Output the (X, Y) coordinate of the center of the cell containing the given text.  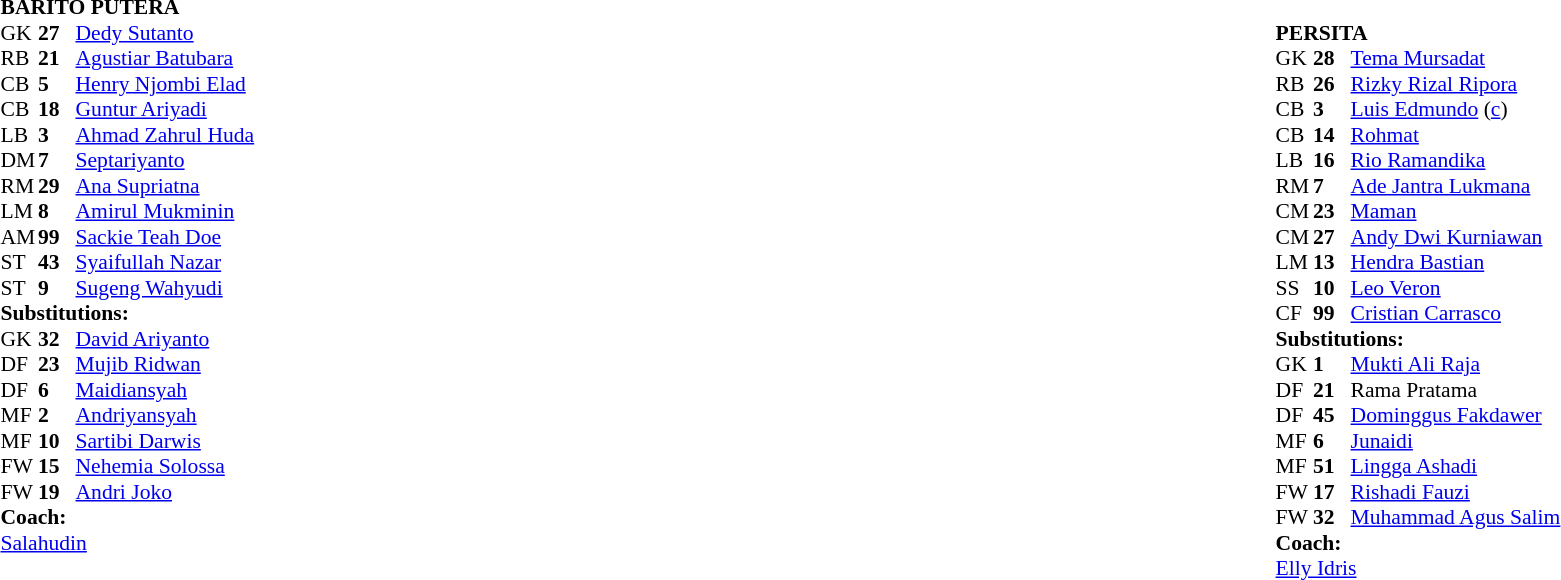
45 (1332, 415)
Andy Dwi Kurniawan (1456, 237)
28 (1332, 59)
Luis Edmundo (c) (1456, 109)
18 (57, 109)
CF (1295, 313)
43 (57, 263)
Henry Njombi Elad (166, 84)
Sugeng Wahyudi (166, 288)
8 (57, 211)
Dedy Sutanto (166, 33)
Rishadi Fauzi (1456, 492)
Andriyansyah (166, 415)
Andri Joko (166, 492)
SS (1295, 288)
Guntur Ariyadi (166, 109)
Junaidi (1456, 441)
5 (57, 84)
Salahudin (127, 543)
Rohmat (1456, 135)
Hendra Bastian (1456, 263)
Rio Ramandika (1456, 161)
Rizky Rizal Ripora (1456, 84)
Amirul Mukminin (166, 211)
2 (57, 415)
29 (57, 186)
Syaifullah Nazar (166, 263)
Maman (1456, 211)
9 (57, 288)
14 (1332, 135)
Nehemia Solossa (166, 467)
Rama Pratama (1456, 390)
1 (1332, 365)
19 (57, 492)
Septariyanto (166, 161)
Muhammad Agus Salim (1456, 517)
Maidiansyah (166, 390)
Agustiar Batubara (166, 59)
DM (19, 161)
Ana Supriatna (166, 186)
David Ariyanto (166, 339)
Lingga Ashadi (1456, 467)
51 (1332, 467)
15 (57, 467)
26 (1332, 84)
Cristian Carrasco (1456, 313)
Dominggus Fakdawer (1456, 415)
Sackie Teah Doe (166, 237)
Leo Veron (1456, 288)
Sartibi Darwis (166, 441)
Tema Mursadat (1456, 59)
AM (19, 237)
Mujib Ridwan (166, 365)
17 (1332, 492)
Mukti Ali Raja (1456, 365)
Ahmad Zahrul Huda (166, 135)
13 (1332, 263)
Ade Jantra Lukmana (1456, 186)
16 (1332, 161)
